Extract the (X, Y) coordinate from the center of the cell holding the provided text.  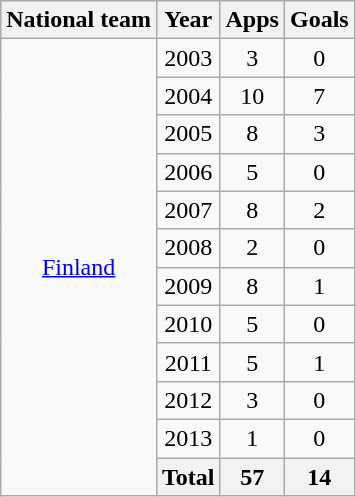
10 (252, 96)
2013 (188, 438)
Goals (319, 20)
National team (79, 20)
7 (319, 96)
2008 (188, 248)
Year (188, 20)
14 (319, 477)
57 (252, 477)
Total (188, 477)
2007 (188, 210)
Apps (252, 20)
Finland (79, 268)
2011 (188, 362)
2009 (188, 286)
2004 (188, 96)
2012 (188, 400)
2006 (188, 172)
2010 (188, 324)
2005 (188, 134)
2003 (188, 58)
